Find where the given text appears and provide that cell's center as [X, Y] coordinate. 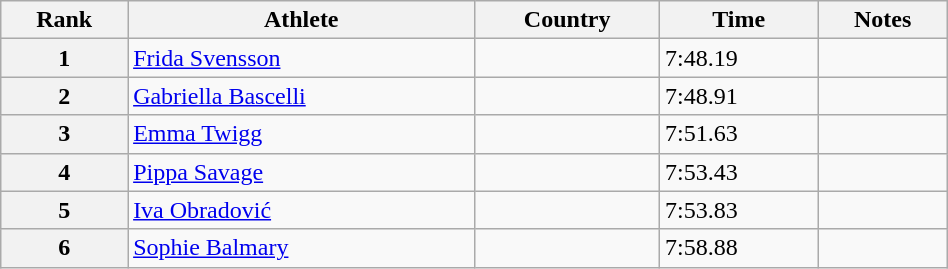
Rank [64, 20]
7:48.19 [739, 58]
1 [64, 58]
5 [64, 210]
4 [64, 172]
Sophie Balmary [302, 248]
Iva Obradović [302, 210]
7:53.43 [739, 172]
7:51.63 [739, 134]
Pippa Savage [302, 172]
Country [568, 20]
6 [64, 248]
7:58.88 [739, 248]
Athlete [302, 20]
7:53.83 [739, 210]
Notes [882, 20]
Emma Twigg [302, 134]
Gabriella Bascelli [302, 96]
Time [739, 20]
2 [64, 96]
3 [64, 134]
7:48.91 [739, 96]
Frida Svensson [302, 58]
